Identify which cell holds the provided text, then report its [X, Y] central coordinate. 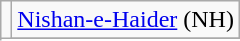
Nishan-e-Haider (NH) [126, 20]
